From the cell containing the given text, extract its center point as (x, y) coordinate. 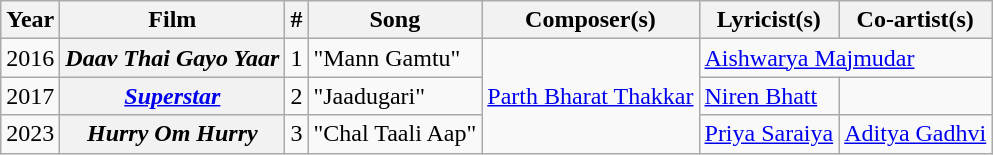
Film (172, 20)
2017 (30, 96)
Daav Thai Gayo Yaar (172, 58)
2023 (30, 134)
Superstar (172, 96)
Song (395, 20)
Year (30, 20)
Hurry Om Hurry (172, 134)
Lyricist(s) (769, 20)
"Chal Taali Aap" (395, 134)
Niren Bhatt (769, 96)
Parth Bharat Thakkar (590, 96)
Composer(s) (590, 20)
"Jaadugari" (395, 96)
Aditya Gadhvi (916, 134)
Aishwarya Majmudar (846, 58)
Co-artist(s) (916, 20)
# (296, 20)
2016 (30, 58)
Priya Saraiya (769, 134)
2 (296, 96)
3 (296, 134)
1 (296, 58)
"Mann Gamtu" (395, 58)
